Scan for the cell matching the given text and deliver its (X, Y) coordinate at center. 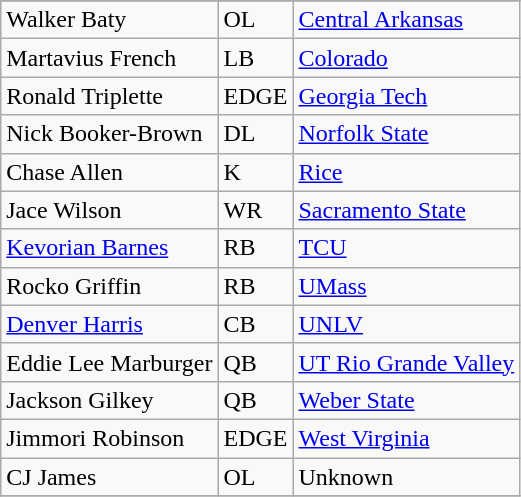
UMass (406, 286)
Ronald Triplette (110, 96)
Walker Baty (110, 20)
West Virginia (406, 438)
Martavius French (110, 58)
Jace Wilson (110, 210)
Norfolk State (406, 134)
Unknown (406, 477)
TCU (406, 248)
Georgia Tech (406, 96)
Colorado (406, 58)
Chase Allen (110, 172)
Sacramento State (406, 210)
CJ James (110, 477)
UNLV (406, 324)
CB (256, 324)
Kevorian Barnes (110, 248)
Rice (406, 172)
Jimmori Robinson (110, 438)
Rocko Griffin (110, 286)
WR (256, 210)
Denver Harris (110, 324)
Central Arkansas (406, 20)
Jackson Gilkey (110, 400)
Eddie Lee Marburger (110, 362)
DL (256, 134)
UT Rio Grande Valley (406, 362)
Weber State (406, 400)
LB (256, 58)
Nick Booker-Brown (110, 134)
K (256, 172)
